Identify which cell holds the provided text, then report its (X, Y) central coordinate. 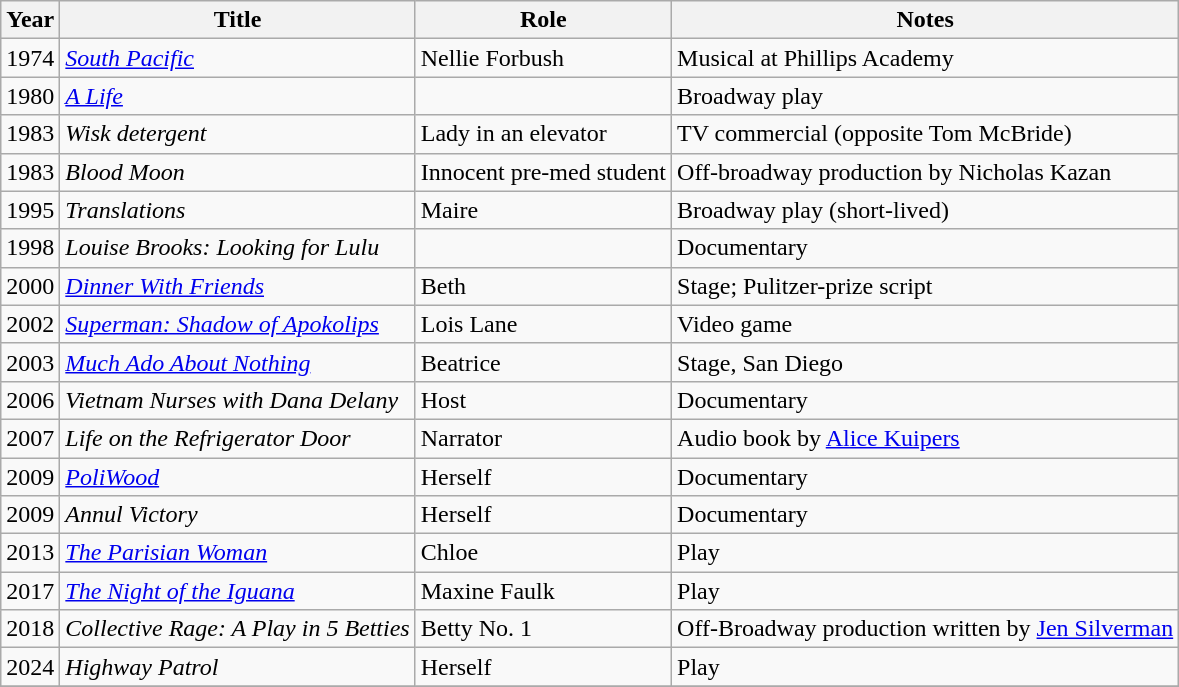
The Parisian Woman (238, 553)
Notes (926, 20)
Vietnam Nurses with Dana Delany (238, 400)
Host (543, 400)
Title (238, 20)
1998 (30, 248)
Betty No. 1 (543, 629)
Musical at Phillips Academy (926, 58)
PoliWood (238, 477)
Broadway play (short-lived) (926, 210)
Chloe (543, 553)
2013 (30, 553)
Video game (926, 324)
Maire (543, 210)
Broadway play (926, 96)
Stage; Pulitzer-prize script (926, 286)
Off-Broadway production written by Jen Silverman (926, 629)
2002 (30, 324)
2024 (30, 667)
Maxine Faulk (543, 591)
2007 (30, 438)
TV commercial (opposite Tom McBride) (926, 134)
Stage, San Diego (926, 362)
1995 (30, 210)
2006 (30, 400)
Beth (543, 286)
2017 (30, 591)
Louise Brooks: Looking for Lulu (238, 248)
2018 (30, 629)
Lois Lane (543, 324)
Highway Patrol (238, 667)
Audio book by Alice Kuipers (926, 438)
2000 (30, 286)
2003 (30, 362)
Beatrice (543, 362)
A Life (238, 96)
Collective Rage: A Play in 5 Betties (238, 629)
Annul Victory (238, 515)
Narrator (543, 438)
The Night of the Iguana (238, 591)
Role (543, 20)
1980 (30, 96)
Translations (238, 210)
Innocent pre-med student (543, 172)
Off-broadway production by Nicholas Kazan (926, 172)
Wisk detergent (238, 134)
1974 (30, 58)
Superman: Shadow of Apokolips (238, 324)
Year (30, 20)
Dinner With Friends (238, 286)
Life on the Refrigerator Door (238, 438)
South Pacific (238, 58)
Lady in an elevator (543, 134)
Nellie Forbush (543, 58)
Blood Moon (238, 172)
Much Ado About Nothing (238, 362)
